Output the [X, Y] coordinate of the center of the cell containing the given text.  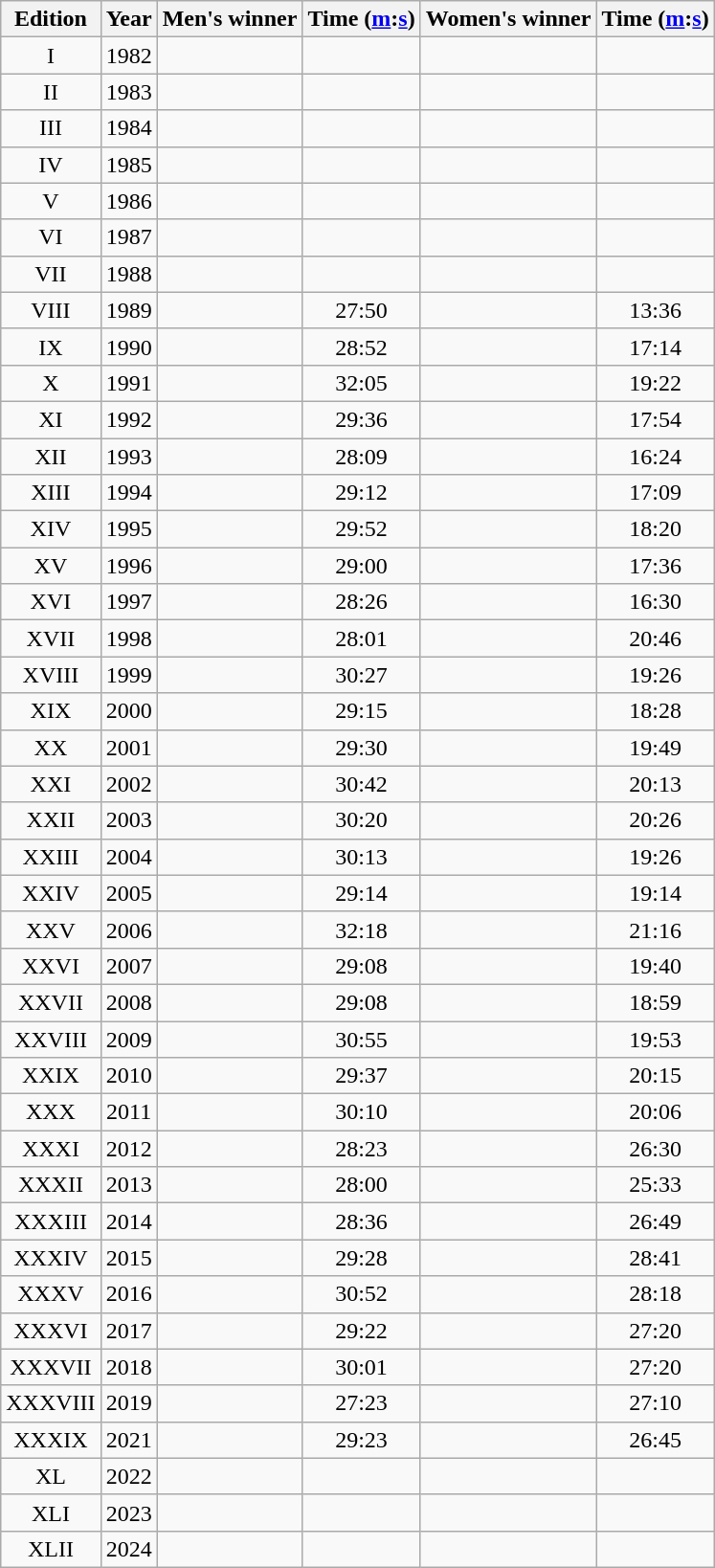
1982 [128, 56]
1990 [128, 347]
XXIV [51, 893]
20:06 [655, 1112]
19:22 [655, 383]
30:01 [362, 1367]
28:09 [362, 457]
IV [51, 165]
25:33 [655, 1185]
2008 [128, 1002]
1985 [128, 165]
30:55 [362, 1039]
32:18 [362, 930]
VII [51, 274]
1983 [128, 92]
XXX [51, 1112]
28:26 [362, 602]
XXXIV [51, 1258]
29:14 [362, 893]
XII [51, 457]
1986 [128, 201]
29:28 [362, 1258]
19:53 [655, 1039]
29:22 [362, 1331]
28:18 [655, 1294]
XXVII [51, 1002]
2012 [128, 1149]
XVIII [51, 675]
2013 [128, 1185]
V [51, 201]
2009 [128, 1039]
2017 [128, 1331]
2015 [128, 1258]
20:26 [655, 820]
17:14 [655, 347]
2000 [128, 711]
21:16 [655, 930]
1995 [128, 529]
VIII [51, 310]
28:52 [362, 347]
XXXV [51, 1294]
2010 [128, 1076]
II [51, 92]
1992 [128, 419]
XVII [51, 638]
18:28 [655, 711]
29:12 [362, 493]
Men's winner [230, 19]
29:00 [362, 566]
27:23 [362, 1403]
XXV [51, 930]
VI [51, 237]
2007 [128, 966]
16:24 [655, 457]
IX [51, 347]
1987 [128, 237]
17:09 [655, 493]
XLI [51, 1512]
26:45 [655, 1440]
Year [128, 19]
19:40 [655, 966]
20:15 [655, 1076]
XXI [51, 784]
28:00 [362, 1185]
XX [51, 748]
17:54 [655, 419]
30:42 [362, 784]
19:14 [655, 893]
XXXIX [51, 1440]
28:01 [362, 638]
XXXVI [51, 1331]
1999 [128, 675]
2003 [128, 820]
2014 [128, 1221]
XVI [51, 602]
1996 [128, 566]
2022 [128, 1476]
30:13 [362, 857]
26:30 [655, 1149]
16:30 [655, 602]
2004 [128, 857]
29:36 [362, 419]
1993 [128, 457]
XIII [51, 493]
Women's winner [508, 19]
2001 [128, 748]
1998 [128, 638]
XXXII [51, 1185]
2019 [128, 1403]
13:36 [655, 310]
2006 [128, 930]
20:46 [655, 638]
29:37 [362, 1076]
20:13 [655, 784]
2002 [128, 784]
2016 [128, 1294]
18:59 [655, 1002]
XXVI [51, 966]
2018 [128, 1367]
30:10 [362, 1112]
2024 [128, 1549]
XXXIII [51, 1221]
18:20 [655, 529]
1997 [128, 602]
30:27 [362, 675]
30:20 [362, 820]
2005 [128, 893]
2023 [128, 1512]
XL [51, 1476]
29:52 [362, 529]
29:30 [362, 748]
XLII [51, 1549]
XXVIII [51, 1039]
29:15 [362, 711]
27:50 [362, 310]
1989 [128, 310]
XXII [51, 820]
28:41 [655, 1258]
XXXVIII [51, 1403]
1994 [128, 493]
XI [51, 419]
17:36 [655, 566]
X [51, 383]
XXIX [51, 1076]
III [51, 128]
2021 [128, 1440]
30:52 [362, 1294]
28:23 [362, 1149]
XXIII [51, 857]
XV [51, 566]
2011 [128, 1112]
XIV [51, 529]
1991 [128, 383]
XIX [51, 711]
I [51, 56]
XXXVII [51, 1367]
26:49 [655, 1221]
1984 [128, 128]
19:49 [655, 748]
Edition [51, 19]
1988 [128, 274]
XXXI [51, 1149]
28:36 [362, 1221]
29:23 [362, 1440]
32:05 [362, 383]
27:10 [655, 1403]
